Output the (x, y) coordinate of the center of the cell containing the given text.  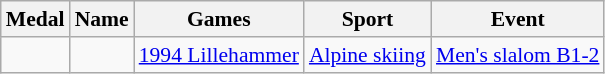
Event (518, 19)
Name (102, 19)
Alpine skiing (368, 55)
Sport (368, 19)
Games (219, 19)
Medal (36, 19)
Men's slalom B1-2 (518, 55)
1994 Lillehammer (219, 55)
